From the cell containing the given text, extract its center point as [X, Y] coordinate. 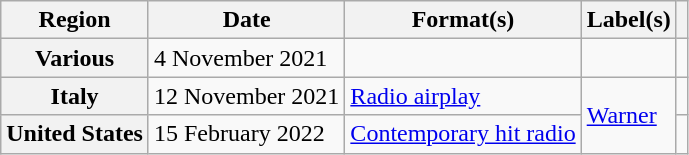
Format(s) [463, 20]
Radio airplay [463, 96]
Contemporary hit radio [463, 134]
United States [75, 134]
15 February 2022 [246, 134]
Date [246, 20]
12 November 2021 [246, 96]
Italy [75, 96]
Region [75, 20]
Various [75, 58]
4 November 2021 [246, 58]
Warner [628, 115]
Label(s) [628, 20]
